Search for the cell housing the specified text and yield its [X, Y] center coordinate. 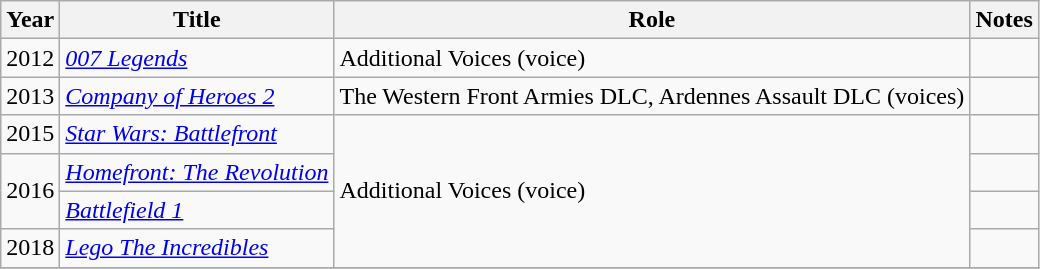
Homefront: The Revolution [197, 172]
Company of Heroes 2 [197, 96]
2012 [30, 58]
2016 [30, 191]
Star Wars: Battlefront [197, 134]
Battlefield 1 [197, 210]
Role [652, 20]
2015 [30, 134]
2013 [30, 96]
Year [30, 20]
Lego The Incredibles [197, 248]
The Western Front Armies DLC, Ardennes Assault DLC (voices) [652, 96]
Notes [1004, 20]
007 Legends [197, 58]
Title [197, 20]
2018 [30, 248]
